From the cell containing the given text, extract its center point as (X, Y) coordinate. 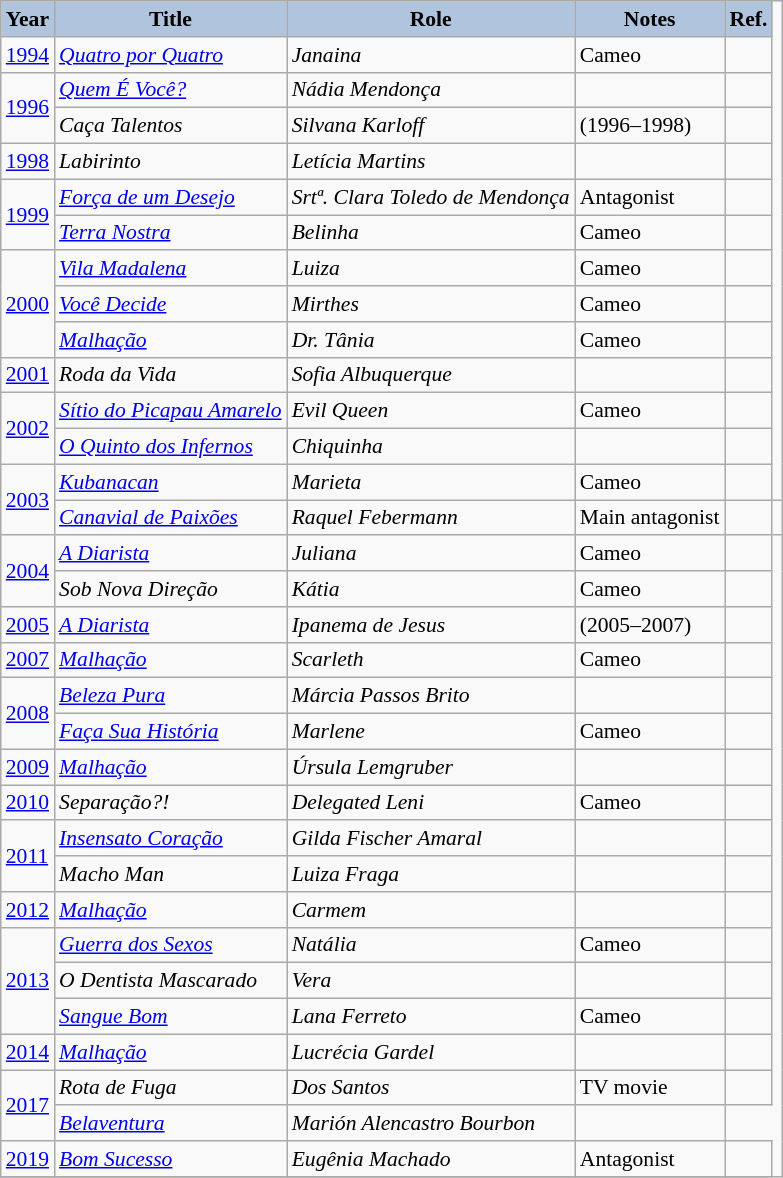
Lucrécia Gardel (431, 1052)
2000 (28, 304)
2012 (28, 910)
Você Decide (170, 304)
Marlene (431, 732)
Sofia Albuquerque (431, 375)
Beleza Pura (170, 696)
Marión Alencastro Bourbon (431, 1124)
Quatro por Quatro (170, 55)
2007 (28, 660)
2002 (28, 428)
2003 (28, 500)
Juliana (431, 554)
Sob Nova Direção (170, 589)
Bom Sucesso (170, 1159)
Lana Ferreto (431, 1017)
Labirinto (170, 162)
Main antagonist (650, 518)
Roda da Vida (170, 375)
Kubanacan (170, 482)
Sangue Bom (170, 1017)
Luiza Fraga (431, 874)
Caça Talentos (170, 126)
Eugênia Machado (431, 1159)
2005 (28, 625)
Força de um Desejo (170, 197)
Title (170, 19)
2019 (28, 1159)
Kátia (431, 589)
Raquel Febermann (431, 518)
Janaina (431, 55)
Evil Queen (431, 411)
Canavial de Paixões (170, 518)
Role (431, 19)
Belaventura (170, 1124)
Separação?! (170, 803)
Dos Santos (431, 1088)
Quem É Você? (170, 90)
O Dentista Mascarado (170, 981)
2008 (28, 714)
1994 (28, 55)
Natália (431, 945)
Macho Man (170, 874)
TV movie (650, 1088)
2017 (28, 1106)
Ref. (749, 19)
Year (28, 19)
2014 (28, 1052)
Luiza (431, 269)
2013 (28, 980)
1996 (28, 108)
Dr. Tânia (431, 340)
2009 (28, 767)
(2005–2007) (650, 625)
Guerra dos Sexos (170, 945)
2011 (28, 856)
Márcia Passos Brito (431, 696)
Carmem (431, 910)
Letícia Martins (431, 162)
O Quinto dos Infernos (170, 447)
Scarleth (431, 660)
Delegated Leni (431, 803)
Marieta (431, 482)
Gilda Fischer Amaral (431, 839)
1999 (28, 214)
Terra Nostra (170, 233)
Sítio do Picapau Amarelo (170, 411)
2004 (28, 572)
Insensato Coração (170, 839)
(1996–1998) (650, 126)
Belinha (431, 233)
2001 (28, 375)
Vila Madalena (170, 269)
Úrsula Lemgruber (431, 767)
Nádia Mendonça (431, 90)
Chiquinha (431, 447)
Ipanema de Jesus (431, 625)
1998 (28, 162)
Vera (431, 981)
Srtª. Clara Toledo de Mendonça (431, 197)
2010 (28, 803)
Mirthes (431, 304)
Faça Sua História (170, 732)
Notes (650, 19)
Rota de Fuga (170, 1088)
Silvana Karloff (431, 126)
